For the text-containing cell, return its midpoint in (x, y) coordinate format. 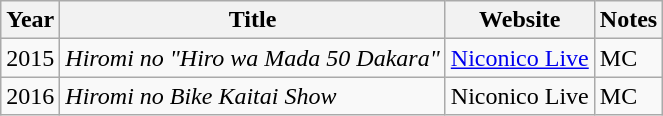
Year (30, 20)
2016 (30, 96)
Hiromi no Bike Kaitai Show (252, 96)
Website (520, 20)
Hiromi no "Hiro wa Mada 50 Dakara" (252, 58)
Title (252, 20)
Notes (628, 20)
2015 (30, 58)
